For the text-containing cell, return its midpoint in (x, y) coordinate format. 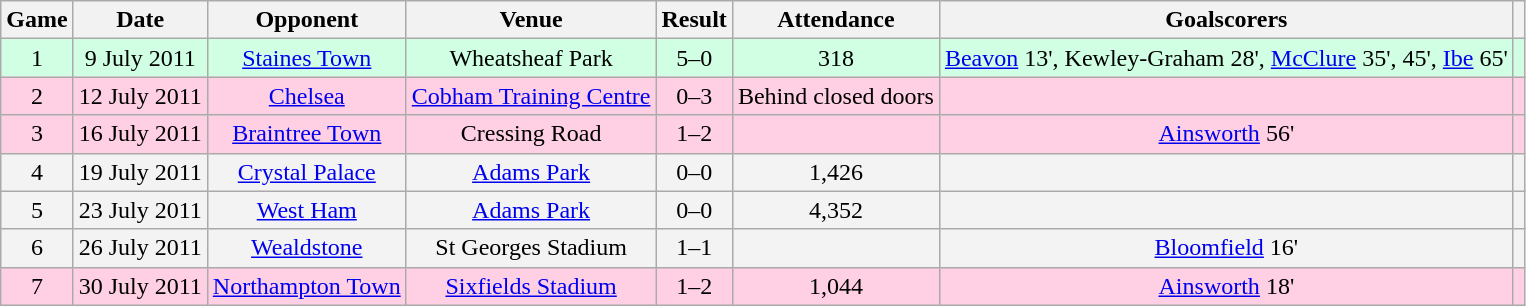
23 July 2011 (140, 210)
318 (836, 58)
Chelsea (306, 96)
Game (37, 20)
Staines Town (306, 58)
Braintree Town (306, 134)
9 July 2011 (140, 58)
5–0 (694, 58)
4 (37, 172)
2 (37, 96)
Wheatsheaf Park (531, 58)
Sixfields Stadium (531, 286)
1,426 (836, 172)
19 July 2011 (140, 172)
Result (694, 20)
Northampton Town (306, 286)
Goalscorers (1226, 20)
Ainsworth 56' (1226, 134)
Date (140, 20)
Opponent (306, 20)
Attendance (836, 20)
West Ham (306, 210)
Behind closed doors (836, 96)
Bloomfield 16' (1226, 248)
1,044 (836, 286)
6 (37, 248)
St Georges Stadium (531, 248)
12 July 2011 (140, 96)
1–1 (694, 248)
Ainsworth 18' (1226, 286)
0–3 (694, 96)
Cobham Training Centre (531, 96)
4,352 (836, 210)
Wealdstone (306, 248)
30 July 2011 (140, 286)
3 (37, 134)
5 (37, 210)
Beavon 13', Kewley-Graham 28', McClure 35', 45', Ibe 65' (1226, 58)
Crystal Palace (306, 172)
26 July 2011 (140, 248)
7 (37, 286)
Cressing Road (531, 134)
Venue (531, 20)
16 July 2011 (140, 134)
1 (37, 58)
